Output the (X, Y) coordinate of the center of the cell containing the given text.  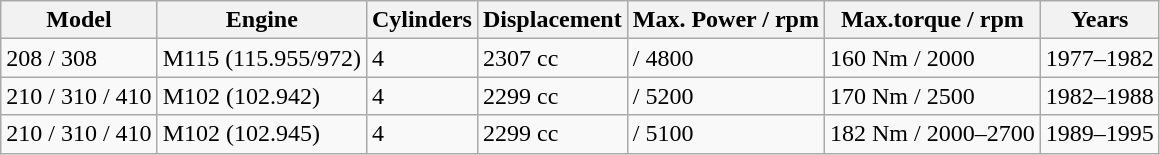
Max.torque / rpm (932, 20)
Model (79, 20)
Cylinders (422, 20)
1989–1995 (1100, 134)
M115 (115.955/972) (262, 58)
/ 5100 (726, 134)
160 Nm / 2000 (932, 58)
1982–1988 (1100, 96)
182 Nm / 2000–2700 (932, 134)
/ 5200 (726, 96)
2307 cc (552, 58)
M102 (102.942) (262, 96)
M102 (102.945) (262, 134)
Displacement (552, 20)
170 Nm / 2500 (932, 96)
/ 4800 (726, 58)
1977–1982 (1100, 58)
Max. Power / rpm (726, 20)
208 / 308 (79, 58)
Years (1100, 20)
Engine (262, 20)
